Extract the [X, Y] coordinate from the center of the cell holding the provided text.  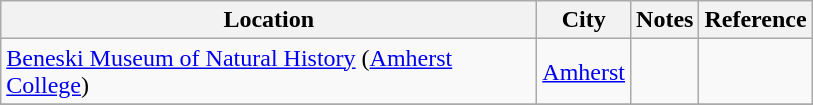
Notes [665, 20]
City [584, 20]
Amherst [584, 72]
Reference [756, 20]
Beneski Museum of Natural History (Amherst College) [269, 72]
Location [269, 20]
